Determine the (x, y) coordinate at the center of the cell enclosing the given text.  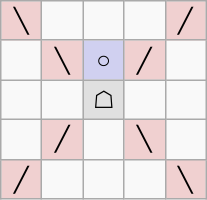
☖ (104, 100)
○ (104, 60)
